Find where the given text appears and provide that cell's center as [x, y] coordinate. 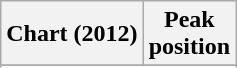
Peakposition [189, 34]
Chart (2012) [72, 34]
